Identify which cell holds the provided text, then report its [x, y] central coordinate. 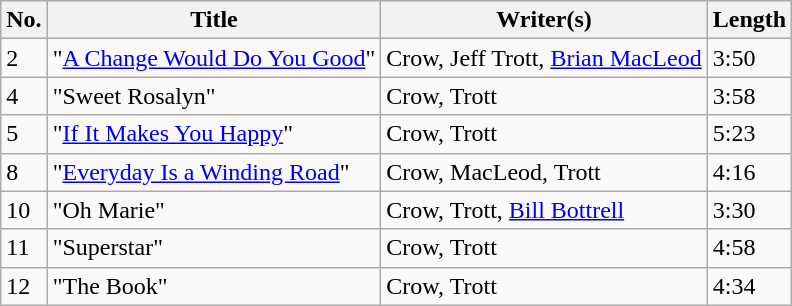
8 [24, 172]
Crow, MacLeod, Trott [544, 172]
Writer(s) [544, 20]
4:34 [749, 286]
11 [24, 248]
3:30 [749, 210]
3:58 [749, 96]
12 [24, 286]
4 [24, 96]
4:58 [749, 248]
5:23 [749, 134]
5 [24, 134]
"A Change Would Do You Good" [214, 58]
4:16 [749, 172]
Crow, Trott, Bill Bottrell [544, 210]
"Sweet Rosalyn" [214, 96]
"If It Makes You Happy" [214, 134]
"Everyday Is a Winding Road" [214, 172]
"Oh Marie" [214, 210]
Crow, Jeff Trott, Brian MacLeod [544, 58]
"The Book" [214, 286]
Length [749, 20]
3:50 [749, 58]
2 [24, 58]
"Superstar" [214, 248]
Title [214, 20]
10 [24, 210]
No. [24, 20]
